From the cell containing the given text, extract its center point as [x, y] coordinate. 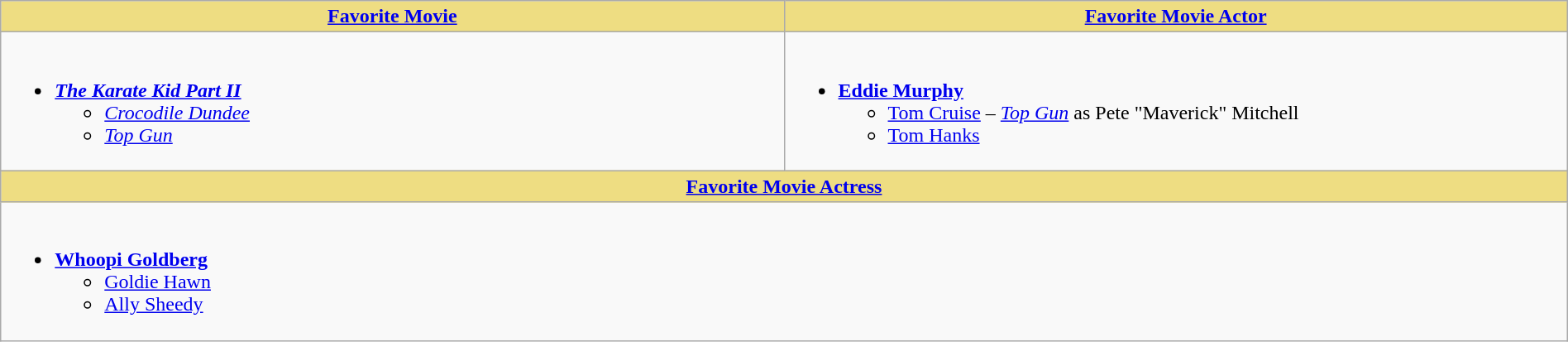
Whoopi GoldbergGoldie HawnAlly Sheedy [784, 272]
Favorite Movie Actor [1176, 17]
Favorite Movie [392, 17]
Favorite Movie Actress [784, 186]
Eddie MurphyTom Cruise – Top Gun as Pete "Maverick" MitchellTom Hanks [1176, 101]
The Karate Kid Part IICrocodile DundeeTop Gun [392, 101]
